Return [X, Y] of the center of cell containing provided text 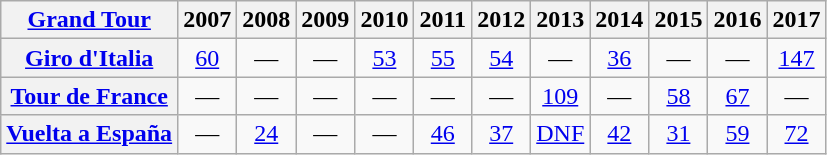
53 [384, 58]
2007 [208, 20]
46 [443, 134]
55 [443, 58]
67 [738, 96]
2016 [738, 20]
2012 [502, 20]
Giro d'Italia [90, 58]
DNF [560, 134]
2008 [266, 20]
109 [560, 96]
42 [620, 134]
147 [796, 58]
72 [796, 134]
59 [738, 134]
Grand Tour [90, 20]
2014 [620, 20]
37 [502, 134]
Tour de France [90, 96]
2009 [326, 20]
36 [620, 58]
24 [266, 134]
2017 [796, 20]
58 [678, 96]
54 [502, 58]
2015 [678, 20]
2011 [443, 20]
2010 [384, 20]
Vuelta a España [90, 134]
60 [208, 58]
2013 [560, 20]
31 [678, 134]
